From the cell containing the given text, extract its center point as [x, y] coordinate. 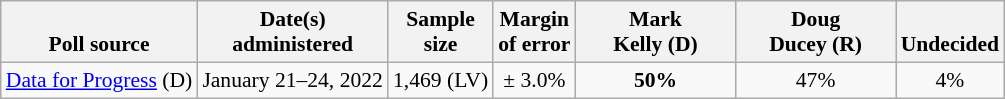
MarkKelly (D) [655, 32]
1,469 (LV) [440, 80]
DougDucey (R) [816, 32]
47% [816, 80]
January 21–24, 2022 [292, 80]
Data for Progress (D) [100, 80]
50% [655, 80]
Date(s)administered [292, 32]
Samplesize [440, 32]
Undecided [950, 32]
± 3.0% [534, 80]
Marginof error [534, 32]
Poll source [100, 32]
4% [950, 80]
